Capture the cell that displays the provided text and extract its (X, Y) central coordinate. 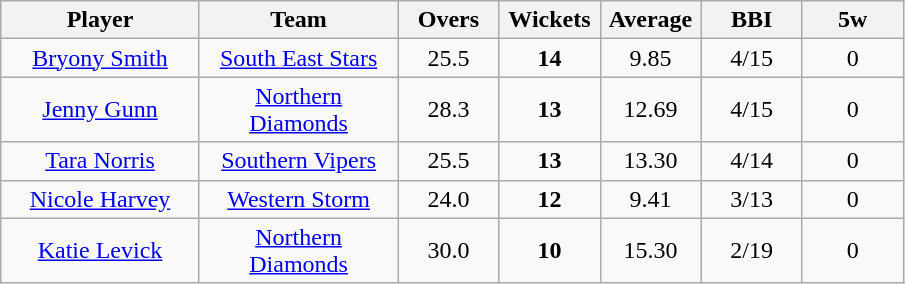
10 (550, 250)
3/13 (752, 199)
Team (298, 20)
Western Storm (298, 199)
28.3 (448, 110)
Wickets (550, 20)
Katie Levick (100, 250)
Overs (448, 20)
Bryony Smith (100, 58)
Player (100, 20)
14 (550, 58)
15.30 (650, 250)
9.41 (650, 199)
BBI (752, 20)
9.85 (650, 58)
Nicole Harvey (100, 199)
Southern Vipers (298, 161)
30.0 (448, 250)
13.30 (650, 161)
Average (650, 20)
24.0 (448, 199)
2/19 (752, 250)
12 (550, 199)
Jenny Gunn (100, 110)
Tara Norris (100, 161)
12.69 (650, 110)
4/14 (752, 161)
5w (852, 20)
South East Stars (298, 58)
